Detect which cell encompasses the target text, then output its [x, y] center coordinate. 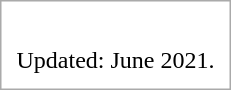
Updated: June 2021. [116, 60]
